Provide the (X, Y) coordinate of the cell's center where the given text is located.  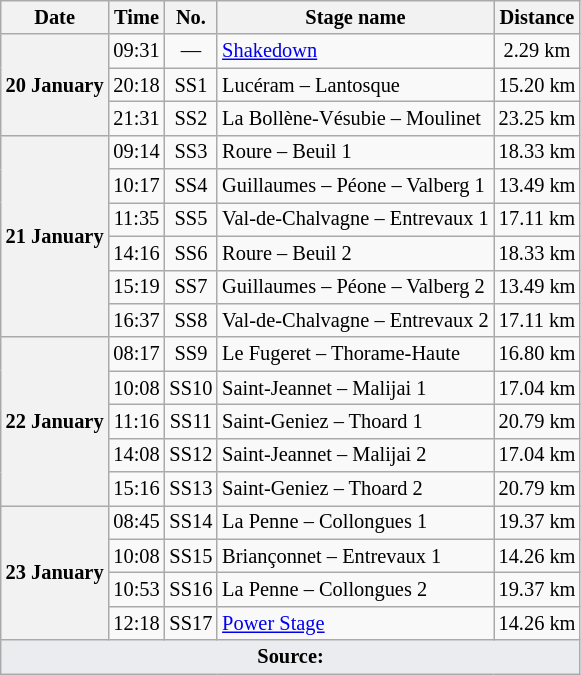
23 January (55, 572)
16.80 km (538, 354)
15.20 km (538, 85)
Val-de-Chalvagne – Entrevaux 2 (355, 320)
Roure – Beuil 1 (355, 152)
Saint-Jeannet – Malijai 2 (355, 455)
SS16 (192, 589)
08:17 (136, 354)
No. (192, 17)
Guillaumes – Péone – Valberg 2 (355, 287)
SS9 (192, 354)
Time (136, 17)
23.25 km (538, 118)
SS5 (192, 219)
SS7 (192, 287)
SS12 (192, 455)
Power Stage (355, 623)
09:31 (136, 51)
SS15 (192, 556)
14:16 (136, 253)
Shakedown (355, 51)
Saint-Jeannet – Malijai 1 (355, 388)
La Penne – Collongues 2 (355, 589)
SS4 (192, 186)
09:14 (136, 152)
10:17 (136, 186)
2.29 km (538, 51)
SS8 (192, 320)
SS10 (192, 388)
20 January (55, 84)
Saint-Geniez – Thoard 1 (355, 421)
SS14 (192, 522)
La Penne – Collongues 1 (355, 522)
20:18 (136, 85)
14:08 (136, 455)
Stage name (355, 17)
15:19 (136, 287)
08:45 (136, 522)
SS3 (192, 152)
SS13 (192, 489)
Le Fugeret – Thorame-Haute (355, 354)
Source: (291, 657)
Val-de-Chalvagne – Entrevaux 1 (355, 219)
11:35 (136, 219)
Roure – Beuil 2 (355, 253)
Date (55, 17)
Guillaumes – Péone – Valberg 1 (355, 186)
SS11 (192, 421)
Briançonnet – Entrevaux 1 (355, 556)
11:16 (136, 421)
Lucéram – Lantosque (355, 85)
12:18 (136, 623)
SS6 (192, 253)
15:16 (136, 489)
Saint-Geniez – Thoard 2 (355, 489)
SS2 (192, 118)
La Bollène-Vésubie – Moulinet (355, 118)
SS17 (192, 623)
16:37 (136, 320)
Distance (538, 17)
10:53 (136, 589)
21:31 (136, 118)
22 January (55, 421)
SS1 (192, 85)
— (192, 51)
21 January (55, 236)
